Find where the given text appears and provide that cell's center as (x, y) coordinate. 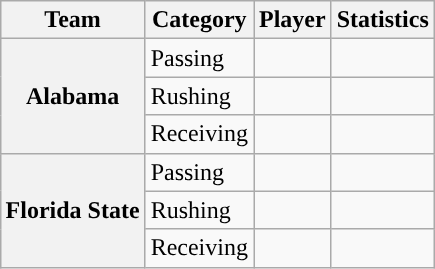
Alabama (72, 96)
Statistics (382, 20)
Florida State (72, 210)
Player (293, 20)
Team (72, 20)
Category (199, 20)
